Scan for the cell matching the given text and deliver its [X, Y] coordinate at center. 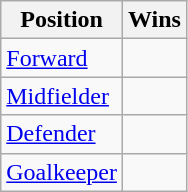
Forward [62, 58]
Goalkeeper [62, 172]
Wins [154, 20]
Defender [62, 134]
Position [62, 20]
Midfielder [62, 96]
